Return the (X, Y) coordinate for the center point of the cell that contains the specified text.  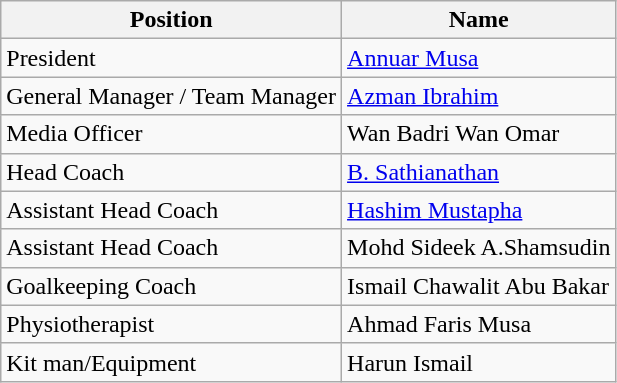
Annuar Musa (479, 58)
President (172, 58)
Kit man/Equipment (172, 362)
Hashim Mustapha (479, 210)
Ismail Chawalit Abu Bakar (479, 286)
Goalkeeping Coach (172, 286)
Mohd Sideek A.Shamsudin (479, 248)
Wan Badri Wan Omar (479, 134)
Harun Ismail (479, 362)
Head Coach (172, 172)
Position (172, 20)
Physiotherapist (172, 324)
Name (479, 20)
Media Officer (172, 134)
Azman Ibrahim (479, 96)
B. Sathianathan (479, 172)
Ahmad Faris Musa (479, 324)
General Manager / Team Manager (172, 96)
